Find where the given text appears and provide that cell's center as [X, Y] coordinate. 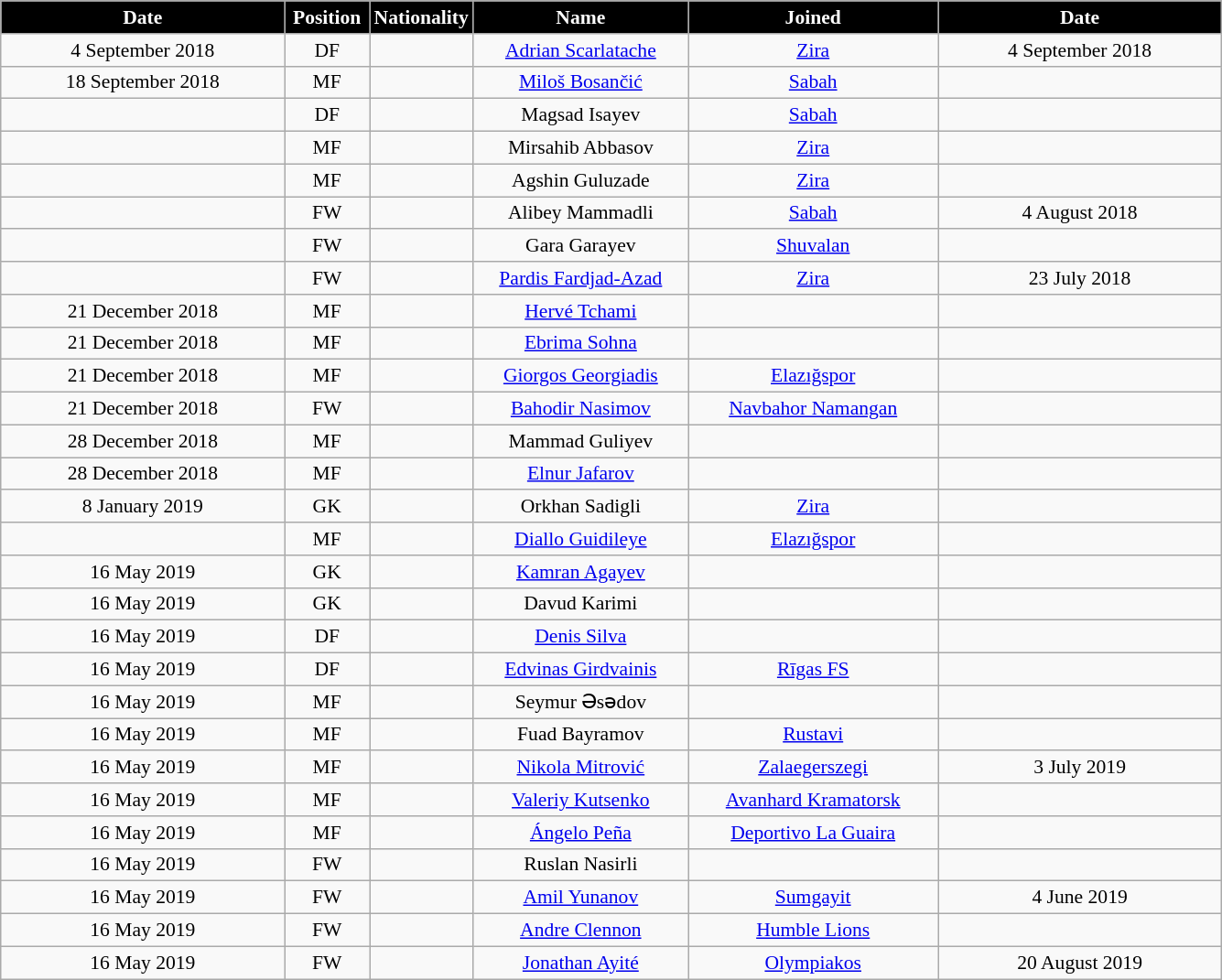
Alibey Mammadli [580, 213]
Adrian Scarlatache [580, 50]
Pardis Fardjad-Azad [580, 278]
Miloš Bosančić [580, 82]
Seymur Əsədov [580, 702]
Avanhard Kramatorsk [813, 800]
Ruslan Nasirli [580, 865]
Deportivo La Guaira [813, 833]
Ebrima Sohna [580, 343]
Gara Garayev [580, 246]
Mirsahib Abbasov [580, 148]
20 August 2019 [1080, 963]
Agshin Guluzade [580, 180]
Giorgos Georgiadis [580, 376]
4 August 2018 [1080, 213]
Jonathan Ayité [580, 963]
Zalaegerszegi [813, 768]
Rīgas FS [813, 670]
3 July 2019 [1080, 768]
Fuad Bayramov [580, 735]
Edvinas Girdvainis [580, 670]
Bahodir Nasimov [580, 409]
Kamran Agayev [580, 572]
Sumgayit [813, 898]
Hervé Tchami [580, 311]
Andre Clennon [580, 931]
4 June 2019 [1080, 898]
Navbahor Namangan [813, 409]
Orkhan Sadigli [580, 507]
Joined [813, 17]
Magsad Isayev [580, 115]
Valeriy Kutsenko [580, 800]
Denis Silva [580, 637]
Amil Yunanov [580, 898]
23 July 2018 [1080, 278]
Olympiakos [813, 963]
Humble Lions [813, 931]
Davud Karimi [580, 604]
Position [328, 17]
Ángelo Peña [580, 833]
Diallo Guidileye [580, 539]
Elnur Jafarov [580, 474]
Rustavi [813, 735]
18 September 2018 [143, 82]
Nationality [421, 17]
8 January 2019 [143, 507]
Nikola Mitrović [580, 768]
Mammad Guliyev [580, 441]
Name [580, 17]
Shuvalan [813, 246]
